From the cell containing the given text, extract its center point as [x, y] coordinate. 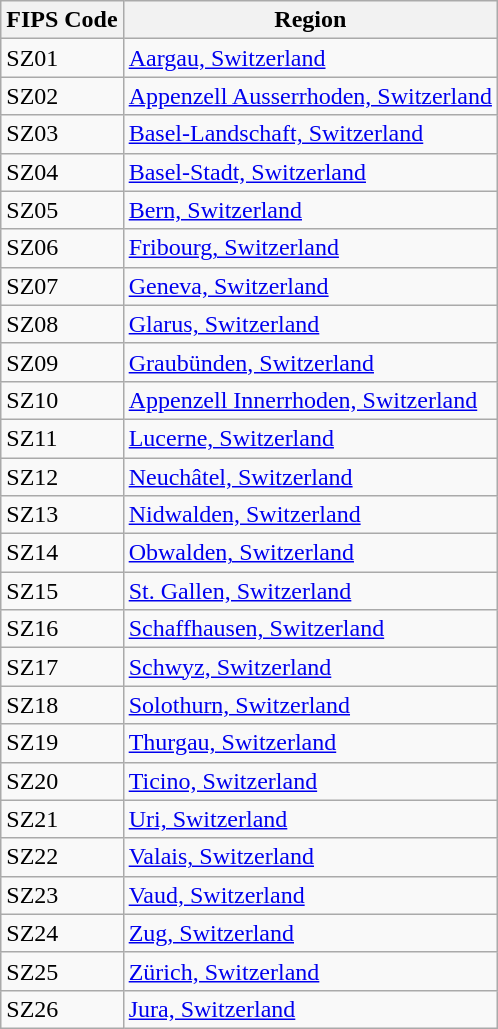
SZ20 [62, 781]
SZ03 [62, 134]
SZ19 [62, 743]
Bern, Switzerland [310, 210]
SZ05 [62, 210]
Vaud, Switzerland [310, 895]
Schwyz, Switzerland [310, 667]
SZ02 [62, 96]
SZ08 [62, 324]
SZ01 [62, 58]
Geneva, Switzerland [310, 286]
St. Gallen, Switzerland [310, 591]
Uri, Switzerland [310, 819]
SZ24 [62, 933]
SZ15 [62, 591]
Lucerne, Switzerland [310, 438]
Jura, Switzerland [310, 1009]
SZ10 [62, 400]
Nidwalden, Switzerland [310, 515]
SZ14 [62, 553]
Region [310, 20]
Basel-Landschaft, Switzerland [310, 134]
Basel-Stadt, Switzerland [310, 172]
Fribourg, Switzerland [310, 248]
Neuchâtel, Switzerland [310, 477]
Appenzell Innerrhoden, Switzerland [310, 400]
Obwalden, Switzerland [310, 553]
SZ21 [62, 819]
SZ11 [62, 438]
Schaffhausen, Switzerland [310, 629]
Appenzell Ausserrhoden, Switzerland [310, 96]
Glarus, Switzerland [310, 324]
Aargau, Switzerland [310, 58]
SZ23 [62, 895]
Zug, Switzerland [310, 933]
SZ06 [62, 248]
Ticino, Switzerland [310, 781]
SZ04 [62, 172]
Solothurn, Switzerland [310, 705]
Zürich, Switzerland [310, 971]
SZ18 [62, 705]
Thurgau, Switzerland [310, 743]
SZ12 [62, 477]
SZ25 [62, 971]
Graubünden, Switzerland [310, 362]
SZ16 [62, 629]
SZ17 [62, 667]
Valais, Switzerland [310, 857]
SZ13 [62, 515]
SZ09 [62, 362]
FIPS Code [62, 20]
SZ22 [62, 857]
SZ07 [62, 286]
SZ26 [62, 1009]
